Output the [X, Y] coordinate of the center of the cell containing the given text.  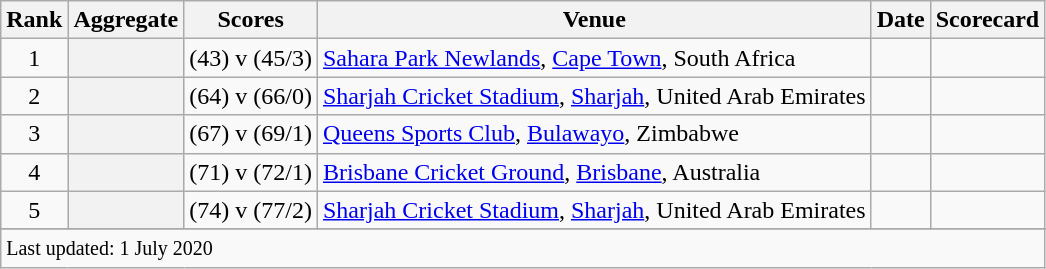
(64) v (66/0) [251, 96]
Date [900, 20]
(67) v (69/1) [251, 134]
4 [34, 172]
Aggregate [126, 20]
Queens Sports Club, Bulawayo, Zimbabwe [594, 134]
Last updated: 1 July 2020 [523, 248]
(74) v (77/2) [251, 210]
Scores [251, 20]
Brisbane Cricket Ground, Brisbane, Australia [594, 172]
Scorecard [988, 20]
1 [34, 58]
Rank [34, 20]
5 [34, 210]
(71) v (72/1) [251, 172]
Sahara Park Newlands, Cape Town, South Africa [594, 58]
2 [34, 96]
(43) v (45/3) [251, 58]
3 [34, 134]
Venue [594, 20]
